Pinpoint the cell where the given text exists, returning its [X, Y] midpoint coordinate. 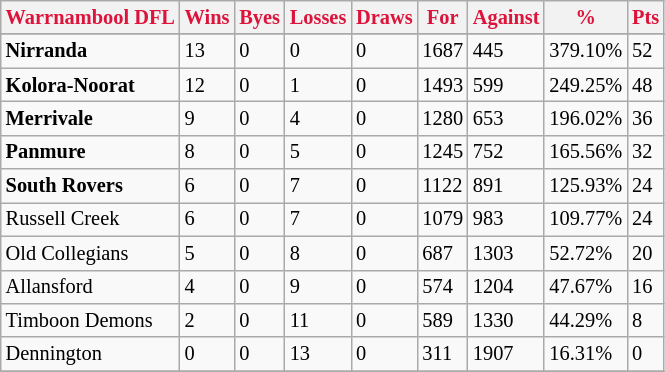
589 [442, 320]
Wins [208, 17]
1907 [506, 354]
249.25% [586, 85]
Dennington [90, 354]
1079 [442, 219]
165.56% [586, 152]
109.77% [586, 219]
1204 [506, 287]
Losses [318, 17]
196.02% [586, 118]
48 [646, 85]
379.10% [586, 51]
11 [318, 320]
Allansford [90, 287]
Nirranda [90, 51]
1330 [506, 320]
52.72% [586, 253]
16.31% [586, 354]
Kolora-Noorat [90, 85]
20 [646, 253]
47.67% [586, 287]
Panmure [90, 152]
Russell Creek [90, 219]
983 [506, 219]
311 [442, 354]
1687 [442, 51]
1122 [442, 186]
752 [506, 152]
Old Collegians [90, 253]
2 [208, 320]
Warrnambool DFL [90, 17]
1 [318, 85]
36 [646, 118]
South Rovers [90, 186]
653 [506, 118]
16 [646, 287]
Byes [259, 17]
891 [506, 186]
125.93% [586, 186]
Draws [384, 17]
% [586, 17]
1245 [442, 152]
1493 [442, 85]
445 [506, 51]
1303 [506, 253]
574 [442, 287]
44.29% [586, 320]
For [442, 17]
32 [646, 152]
Pts [646, 17]
687 [442, 253]
Against [506, 17]
12 [208, 85]
1280 [442, 118]
Timboon Demons [90, 320]
Merrivale [90, 118]
52 [646, 51]
599 [506, 85]
